Provide the (X, Y) coordinate of the cell's center where the given text is located.  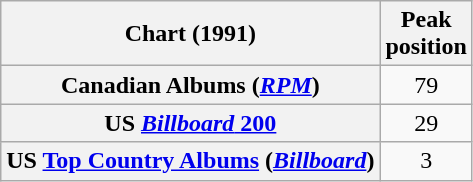
29 (426, 123)
Peak position (426, 34)
79 (426, 85)
3 (426, 161)
US Billboard 200 (190, 123)
Canadian Albums (RPM) (190, 85)
US Top Country Albums (Billboard) (190, 161)
Chart (1991) (190, 34)
